Pinpoint the cell where the given text exists, returning its (X, Y) midpoint coordinate. 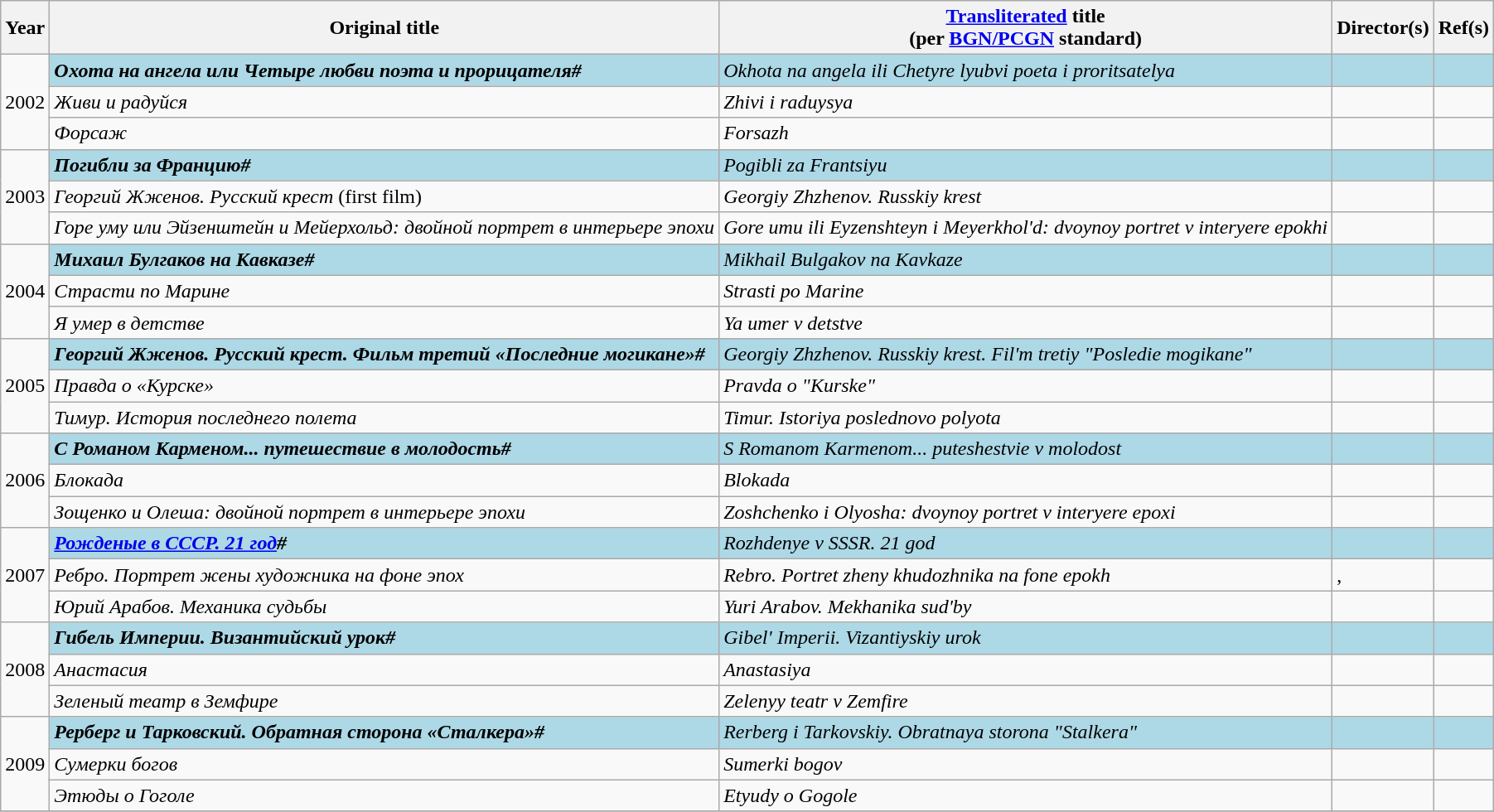
Zelenyy teatr v Zemfire (1026, 701)
Правда о «Курске» (384, 385)
2002 (25, 102)
Gore umu ili Eyzenshteyn i Meyerkhol'd: dvoynoy portret v interyere epokhi (1026, 228)
Погибли за Францию# (384, 165)
Gibel' Imperii. Vizantiyskiy urok (1026, 638)
Зощенко и Олеша: двойной портрет в интерьере эпохи (384, 512)
Страсти по Марине (384, 291)
Forsazh (1026, 133)
Pravda o "Kurske" (1026, 385)
Георгий Жженов. Русский крест (first film) (384, 196)
Сумерки богов (384, 764)
Юрий Арабов. Механика судьбы (384, 607)
Year (25, 28)
Zoshchenko i Olyosha: dvoynoy portret v interyere epoxi (1026, 512)
2006 (25, 481)
2005 (25, 385)
Blokada (1026, 481)
Director(s) (1384, 28)
Ref(s) (1463, 28)
Timur. Istoriya poslednovo polyota (1026, 417)
2004 (25, 291)
Ya umer v detstve (1026, 322)
Рерберг и Тарковский. Обратная сторона «Сталкера»# (384, 732)
Горе уму или Эйзенштейн и Мейерхольд: двойной портрет в интерьере эпохи (384, 228)
Georgiy Zhzhenov. Russkiy krest. Fil'm tretiy "Posledie mogikane" (1026, 354)
2009 (25, 764)
Рожденые в СССР. 21 год# (384, 544)
Rebro. Portret zheny khudozhnika na fone epokh (1026, 575)
Ребро. Портрет жены художника на фоне эпох (384, 575)
Охота на ангела или Четыре любви поэта и прорицателя# (384, 70)
Rerberg i Tarkovskiy. Obratnaya storona "Stalkera" (1026, 732)
Тимур. История последнего полета (384, 417)
Гибель Империи. Византийский урок# (384, 638)
Анастасия (384, 669)
Живи и радуйся (384, 102)
Original title (384, 28)
Георгий Жженов. Русский крест. Фильм третий «Последние могикане»# (384, 354)
Etyudy o Gogole (1026, 795)
С Романом Карменом... путешествие в молодость# (384, 449)
Okhota na angela ili Chetyre lyubvi poeta i proritsatelya (1026, 70)
Zhivi i raduysya (1026, 102)
Форсаж (384, 133)
2003 (25, 196)
Михаил Булгаков на Кавказе# (384, 259)
Блокада (384, 481)
Georgiy Zhzhenov. Russkiy krest (1026, 196)
Pogibli za Frantsiyu (1026, 165)
2007 (25, 575)
S Romanom Karmenom... puteshestvie v molodost (1026, 449)
Sumerki bogov (1026, 764)
Я умер в детстве (384, 322)
Этюды о Гоголе (384, 795)
Rozhdenye v SSSR. 21 god (1026, 544)
Anastasiya (1026, 669)
Зеленый театр в Земфире (384, 701)
, (1384, 575)
Transliterated title(per BGN/PCGN standard) (1026, 28)
2008 (25, 669)
Mikhail Bulgakov na Kavkaze (1026, 259)
Yuri Arabov. Mekhanika sud'by (1026, 607)
Strasti po Marine (1026, 291)
